Find where the given text appears and provide that cell's center as (x, y) coordinate. 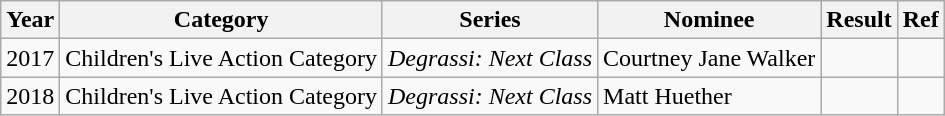
Year (30, 20)
2018 (30, 96)
Courtney Jane Walker (710, 58)
Series (490, 20)
Category (222, 20)
Ref (920, 20)
2017 (30, 58)
Nominee (710, 20)
Matt Huether (710, 96)
Result (859, 20)
